For the text-containing cell, return its midpoint in [X, Y] coordinate format. 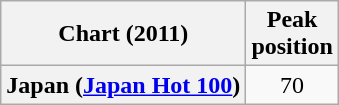
Chart (2011) [124, 34]
Japan (Japan Hot 100) [124, 85]
70 [292, 85]
Peakposition [292, 34]
